For the text-containing cell, return its midpoint in [X, Y] coordinate format. 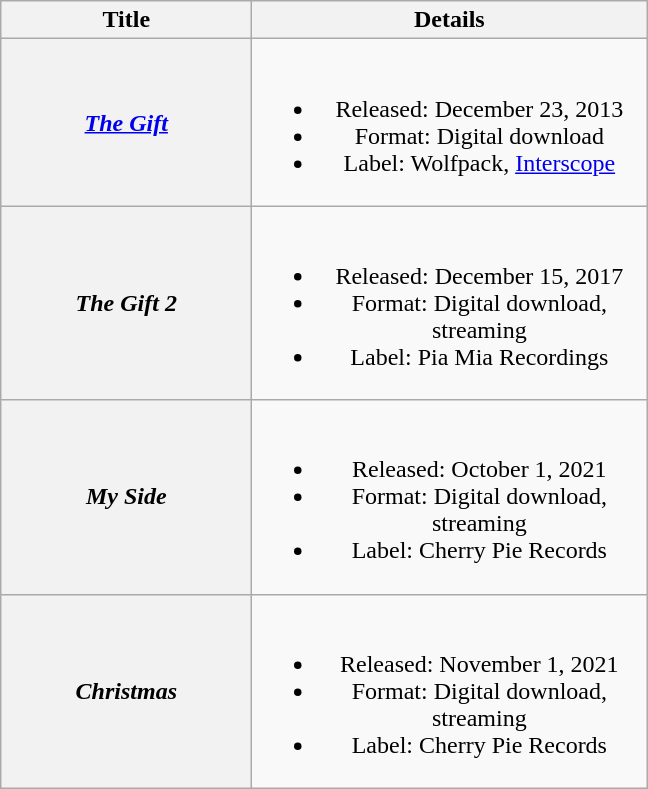
Released: November 1, 2021Format: Digital download, streamingLabel: Cherry Pie Records [450, 691]
The Gift [126, 122]
My Side [126, 497]
Details [450, 20]
Released: December 23, 2013Format: Digital downloadLabel: Wolfpack, Interscope [450, 122]
Christmas [126, 691]
The Gift 2 [126, 303]
Title [126, 20]
Released: October 1, 2021Format: Digital download, streamingLabel: Cherry Pie Records [450, 497]
Released: December 15, 2017Format: Digital download, streamingLabel: Pia Mia Recordings [450, 303]
